Scan for the cell matching the given text and deliver its (x, y) coordinate at center. 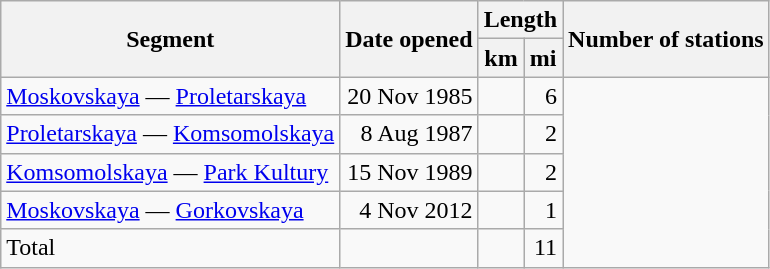
Date opened (409, 39)
Moskovskaya — Gorkovskaya (170, 210)
Total (170, 248)
Number of stations (666, 39)
Moskovskaya — Proletarskaya (170, 96)
20 Nov 1985 (409, 96)
Proletarskaya — Komsomolskaya (170, 134)
8 Aug 1987 (409, 134)
mi (544, 58)
km (501, 58)
4 Nov 2012 (409, 210)
Length (520, 20)
11 (544, 248)
6 (544, 96)
1 (544, 210)
15 Nov 1989 (409, 172)
Segment (170, 39)
Komsomolskaya — Park Kultury (170, 172)
